Detect which cell encompasses the target text, then output its [x, y] center coordinate. 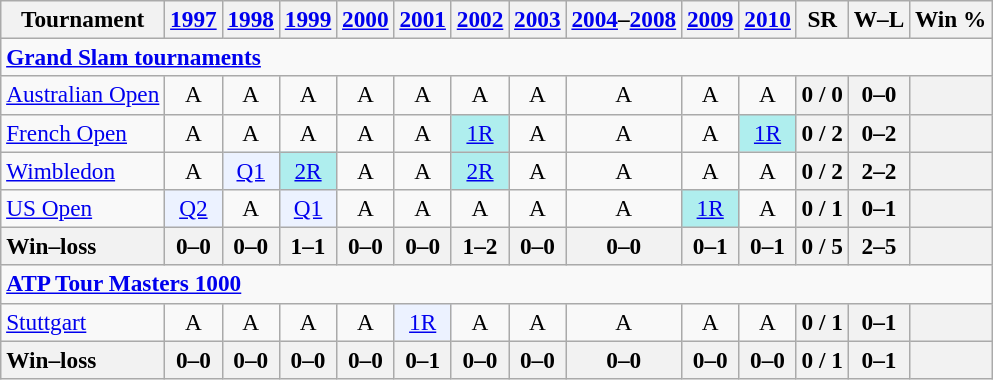
2001 [422, 19]
2000 [366, 19]
2–5 [878, 246]
2009 [710, 19]
Wimbledon [83, 170]
1–1 [308, 246]
1998 [250, 19]
2–2 [878, 170]
Win % [951, 19]
1997 [194, 19]
Tournament [83, 19]
W–L [878, 19]
2002 [480, 19]
ATP Tour Masters 1000 [496, 284]
US Open [83, 208]
Grand Slam tournaments [496, 57]
Australian Open [83, 95]
0 / 5 [822, 246]
Stuttgart [83, 322]
French Open [83, 133]
2003 [538, 19]
2004–2008 [624, 19]
0–2 [878, 133]
Q2 [194, 208]
0 / 0 [822, 95]
1–2 [480, 246]
1999 [308, 19]
SR [822, 19]
2010 [768, 19]
